Scan for the cell matching the given text and deliver its [X, Y] coordinate at center. 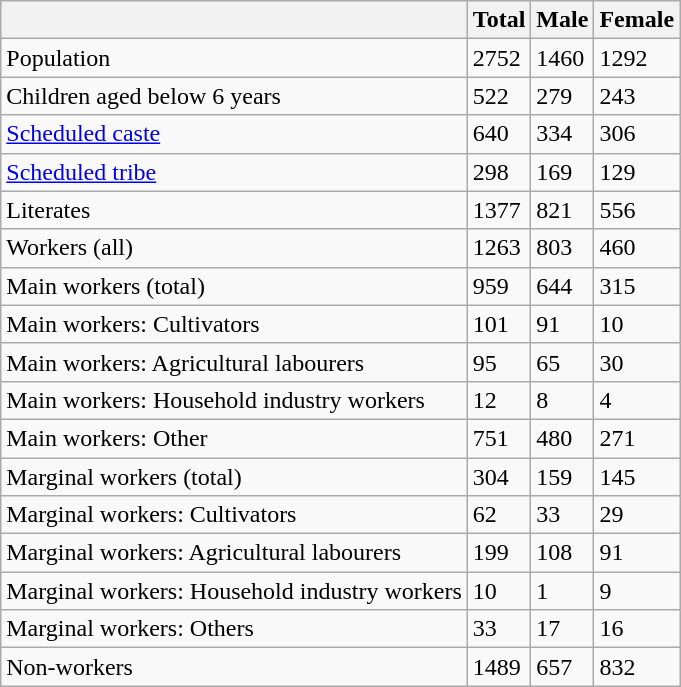
2752 [499, 58]
298 [499, 172]
640 [499, 134]
821 [562, 210]
460 [637, 248]
62 [499, 515]
9 [637, 591]
334 [562, 134]
1377 [499, 210]
65 [562, 362]
Marginal workers: Agricultural labourers [234, 553]
556 [637, 210]
1263 [499, 248]
Main workers: Cultivators [234, 324]
129 [637, 172]
Scheduled tribe [234, 172]
Male [562, 20]
29 [637, 515]
Marginal workers (total) [234, 477]
522 [499, 96]
243 [637, 96]
Marginal workers: Others [234, 629]
Total [499, 20]
Workers (all) [234, 248]
803 [562, 248]
199 [499, 553]
657 [562, 667]
306 [637, 134]
108 [562, 553]
12 [499, 400]
Main workers: Other [234, 438]
101 [499, 324]
Main workers: Agricultural labourers [234, 362]
Children aged below 6 years [234, 96]
Main workers: Household industry workers [234, 400]
644 [562, 286]
Female [637, 20]
1292 [637, 58]
315 [637, 286]
1 [562, 591]
30 [637, 362]
159 [562, 477]
169 [562, 172]
8 [562, 400]
271 [637, 438]
4 [637, 400]
751 [499, 438]
Non-workers [234, 667]
Main workers (total) [234, 286]
Scheduled caste [234, 134]
480 [562, 438]
Marginal workers: Cultivators [234, 515]
1489 [499, 667]
145 [637, 477]
304 [499, 477]
1460 [562, 58]
Literates [234, 210]
16 [637, 629]
832 [637, 667]
Marginal workers: Household industry workers [234, 591]
17 [562, 629]
95 [499, 362]
Population [234, 58]
959 [499, 286]
279 [562, 96]
